Determine the [x, y] coordinate at the center of the cell enclosing the given text.  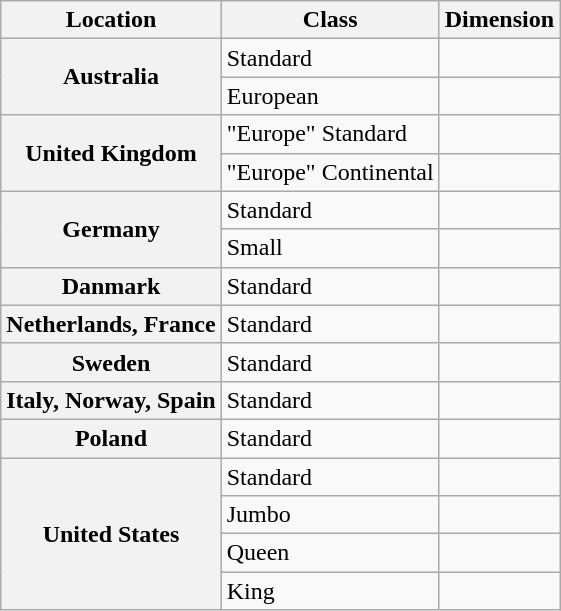
Jumbo [330, 515]
King [330, 591]
Australia [111, 77]
Germany [111, 229]
Italy, Norway, Spain [111, 400]
"Europe" Continental [330, 172]
Sweden [111, 362]
United States [111, 534]
Poland [111, 438]
United Kingdom [111, 153]
Dimension [499, 20]
Location [111, 20]
Queen [330, 553]
European [330, 96]
Small [330, 248]
Netherlands, France [111, 324]
"Europe" Standard [330, 134]
Danmark [111, 286]
Class [330, 20]
